Locate the cell with the specified text and output its (X, Y) center coordinate. 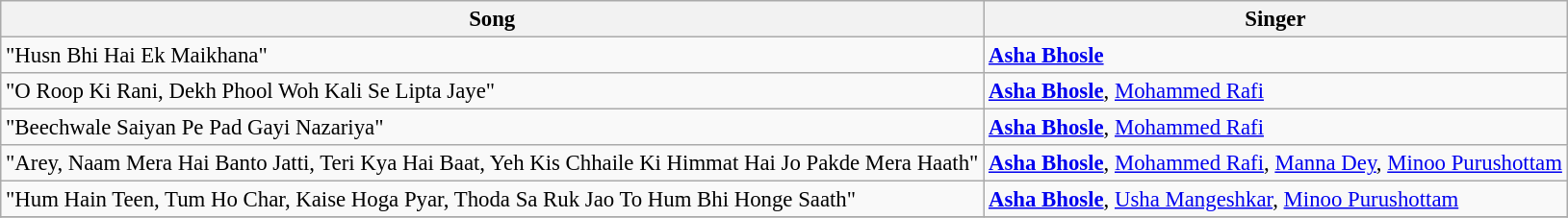
"Beechwale Saiyan Pe Pad Gayi Nazariya" (493, 128)
Asha Bhosle, Usha Mangeshkar, Minoo Purushottam (1276, 200)
"Arey, Naam Mera Hai Banto Jatti, Teri Kya Hai Baat, Yeh Kis Chhaile Ki Himmat Hai Jo Pakde Mera Haath" (493, 163)
"O Roop Ki Rani, Dekh Phool Woh Kali Se Lipta Jaye" (493, 91)
"Husn Bhi Hai Ek Maikhana" (493, 56)
Singer (1276, 19)
"Hum Hain Teen, Tum Ho Char, Kaise Hoga Pyar, Thoda Sa Ruk Jao To Hum Bhi Honge Saath" (493, 200)
Asha Bhosle, Mohammed Rafi, Manna Dey, Minoo Purushottam (1276, 163)
Song (493, 19)
Asha Bhosle (1276, 56)
